Return [X, Y] of the center of cell containing provided text 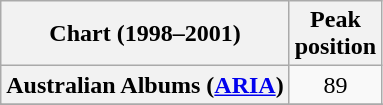
Chart (1998–2001) [145, 34]
Peakposition [335, 34]
Australian Albums (ARIA) [145, 85]
89 [335, 85]
